Identify which cell holds the provided text, then report its [X, Y] central coordinate. 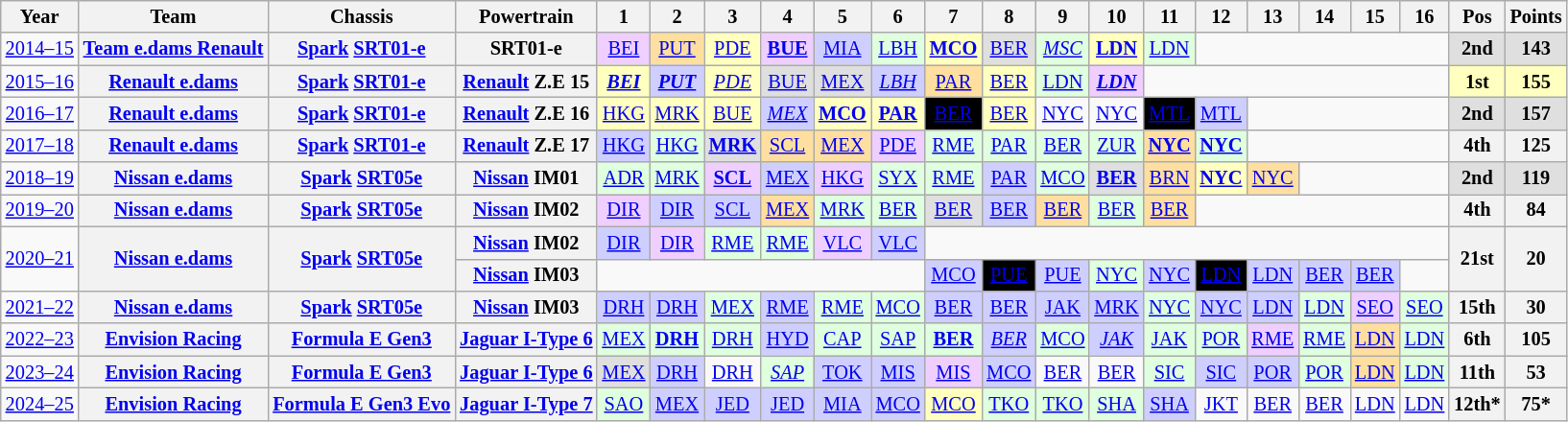
4 [787, 16]
2024–25 [40, 404]
ADR [624, 178]
MSC [1062, 49]
10 [1116, 16]
143 [1536, 49]
16 [1425, 16]
119 [1536, 178]
12 [1221, 16]
75* [1536, 404]
HYD [787, 340]
3 [733, 16]
Pos [1477, 16]
8 [1009, 16]
SRT01-e [526, 49]
Points [1536, 16]
2 [677, 16]
11 [1170, 16]
ZUR [1116, 146]
6th [1477, 340]
Chassis [361, 16]
9 [1062, 16]
SYX [898, 178]
2019–20 [40, 210]
TOK [843, 372]
6 [898, 16]
Jaguar I-Type 7 [526, 404]
Team e.dams Renault [174, 49]
JKT [1221, 404]
2015–16 [40, 82]
105 [1536, 340]
13 [1272, 16]
155 [1536, 82]
SAO [624, 404]
21st [1477, 259]
2014–15 [40, 49]
Powertrain [526, 16]
14 [1324, 16]
Renault Z.E 16 [526, 113]
Team [174, 16]
1st [1477, 82]
5 [843, 16]
15 [1375, 16]
7 [954, 16]
2021–22 [40, 307]
2017–18 [40, 146]
2018–19 [40, 178]
30 [1536, 307]
2020–21 [40, 259]
2023–24 [40, 372]
Formula E Gen3 Evo [361, 404]
Year [40, 16]
11th [1477, 372]
53 [1536, 372]
125 [1536, 146]
BRN [1170, 178]
12th* [1477, 404]
20 [1536, 259]
2016–17 [40, 113]
157 [1536, 113]
15th [1477, 307]
Renault Z.E 17 [526, 146]
1 [624, 16]
CAP [843, 340]
84 [1536, 210]
2022–23 [40, 340]
Renault Z.E 15 [526, 82]
Nissan IM01 [526, 178]
